Search for the cell housing the specified text and yield its (x, y) center coordinate. 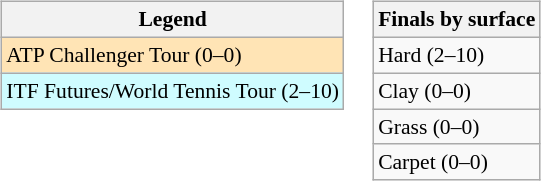
Legend (172, 20)
Carpet (0–0) (456, 162)
Hard (2–10) (456, 55)
ITF Futures/World Tennis Tour (2–10) (172, 91)
Finals by surface (456, 20)
Clay (0–0) (456, 91)
Grass (0–0) (456, 127)
ATP Challenger Tour (0–0) (172, 55)
